From the cell containing the given text, extract its center point as (X, Y) coordinate. 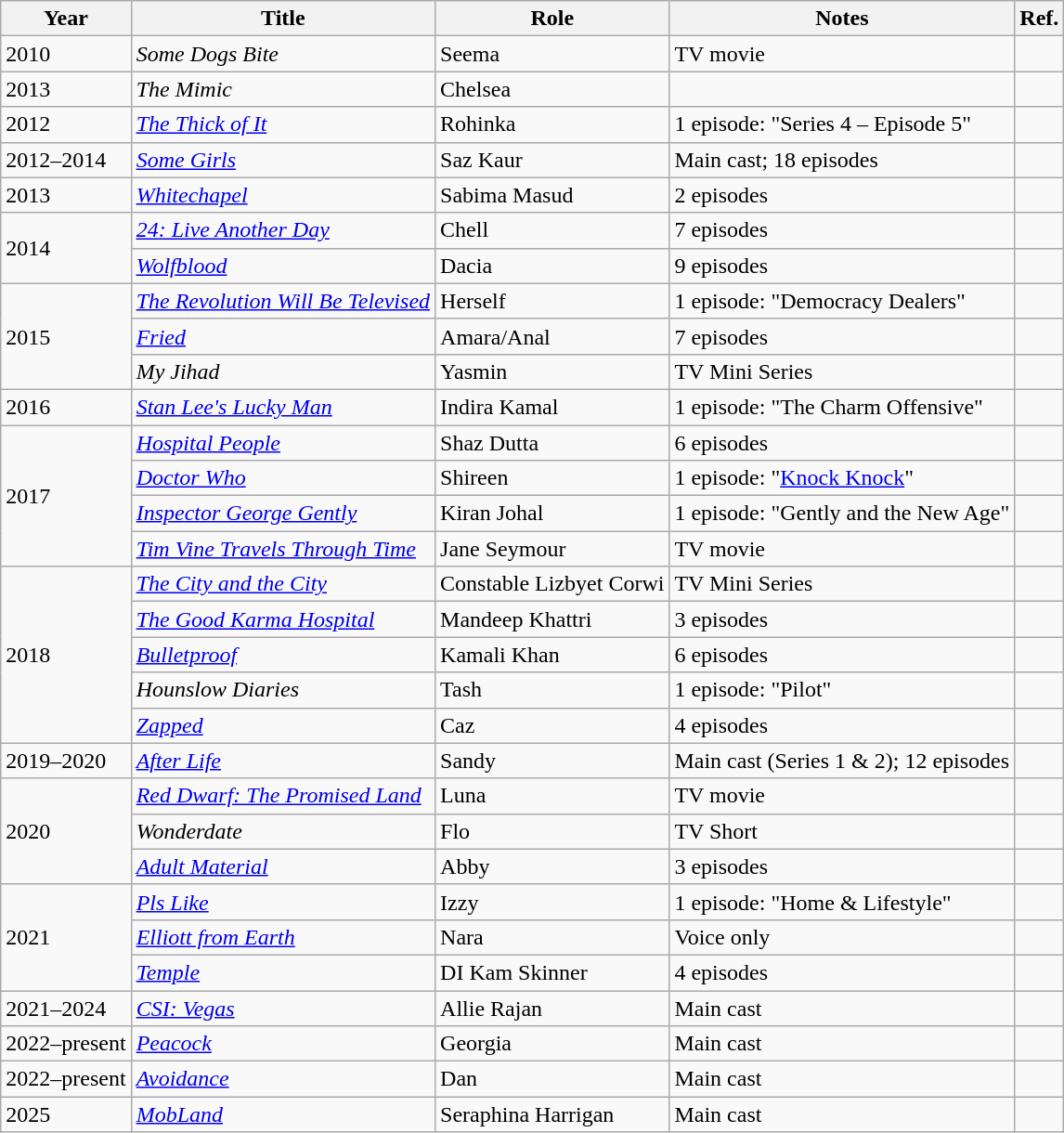
Tash (552, 690)
Bulletproof (282, 655)
The Good Karma Hospital (282, 619)
Mandeep Khattri (552, 619)
Stan Lee's Lucky Man (282, 407)
Georgia (552, 1044)
MobLand (282, 1114)
Pls Like (282, 902)
The Revolution Will Be Televised (282, 301)
Voice only (842, 937)
The Mimic (282, 89)
Wolfblood (282, 266)
2010 (66, 54)
DI Kam Skinner (552, 972)
1 episode: "Gently and the New Age" (842, 514)
1 episode: "Democracy Dealers" (842, 301)
2019–2020 (66, 761)
Wonderdate (282, 831)
Red Dwarf: The Promised Land (282, 796)
Avoidance (282, 1079)
Dan (552, 1079)
Peacock (282, 1044)
Chell (552, 230)
Abby (552, 866)
Constable Lizbyet Corwi (552, 584)
CSI: Vegas (282, 1008)
Shireen (552, 478)
2021–2024 (66, 1008)
TV Short (842, 831)
Jane Seymour (552, 549)
Sabima Masud (552, 195)
Hounslow Diaries (282, 690)
Main cast (Series 1 & 2); 12 episodes (842, 761)
2015 (66, 336)
Amara/Anal (552, 336)
1 episode: "The Charm Offensive" (842, 407)
2021 (66, 937)
Temple (282, 972)
9 episodes (842, 266)
2020 (66, 831)
After Life (282, 761)
Some Dogs Bite (282, 54)
Zapped (282, 725)
2014 (66, 248)
Luna (552, 796)
Whitechapel (282, 195)
Seraphina Harrigan (552, 1114)
The City and the City (282, 584)
Notes (842, 19)
2012–2014 (66, 160)
Some Girls (282, 160)
Izzy (552, 902)
Caz (552, 725)
Year (66, 19)
Indira Kamal (552, 407)
Seema (552, 54)
Rohinka (552, 124)
24: Live Another Day (282, 230)
Saz Kaur (552, 160)
Yasmin (552, 371)
2016 (66, 407)
2018 (66, 655)
Inspector George Gently (282, 514)
Doctor Who (282, 478)
Ref. (1040, 19)
Allie Rajan (552, 1008)
Role (552, 19)
Kiran Johal (552, 514)
Tim Vine Travels Through Time (282, 549)
Chelsea (552, 89)
Fried (282, 336)
Elliott from Earth (282, 937)
2017 (66, 496)
Flo (552, 831)
2025 (66, 1114)
1 episode: "Pilot" (842, 690)
2 episodes (842, 195)
1 episode: "Knock Knock" (842, 478)
1 episode: "Home & Lifestyle" (842, 902)
Sandy (552, 761)
1 episode: "Series 4 – Episode 5" (842, 124)
Hospital People (282, 443)
Nara (552, 937)
Shaz Dutta (552, 443)
Title (282, 19)
Kamali Khan (552, 655)
Herself (552, 301)
The Thick of It (282, 124)
Dacia (552, 266)
Adult Material (282, 866)
My Jihad (282, 371)
Main cast; 18 episodes (842, 160)
2012 (66, 124)
